Extract the (X, Y) coordinate from the center of the cell holding the provided text.  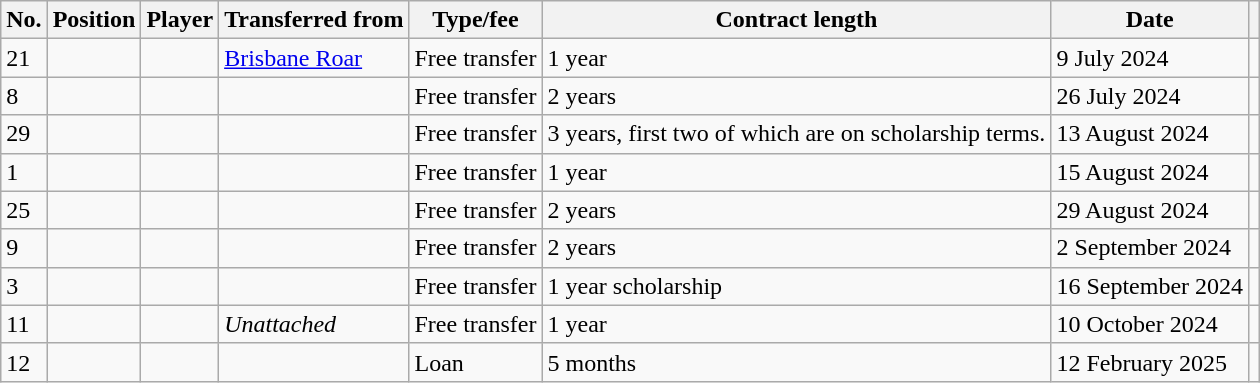
3 (24, 286)
21 (24, 58)
25 (24, 210)
12 February 2025 (1150, 362)
Unattached (314, 324)
Contract length (796, 20)
1 (24, 172)
9 July 2024 (1150, 58)
26 July 2024 (1150, 96)
2 September 2024 (1150, 248)
3 years, first two of which are on scholarship terms. (796, 134)
Player (180, 20)
Date (1150, 20)
9 (24, 248)
Brisbane Roar (314, 58)
8 (24, 96)
15 August 2024 (1150, 172)
Loan (476, 362)
12 (24, 362)
Type/fee (476, 20)
11 (24, 324)
Position (94, 20)
No. (24, 20)
Transferred from (314, 20)
1 year scholarship (796, 286)
10 October 2024 (1150, 324)
5 months (796, 362)
13 August 2024 (1150, 134)
29 August 2024 (1150, 210)
29 (24, 134)
16 September 2024 (1150, 286)
